Scan for the cell matching the given text and deliver its [x, y] coordinate at center. 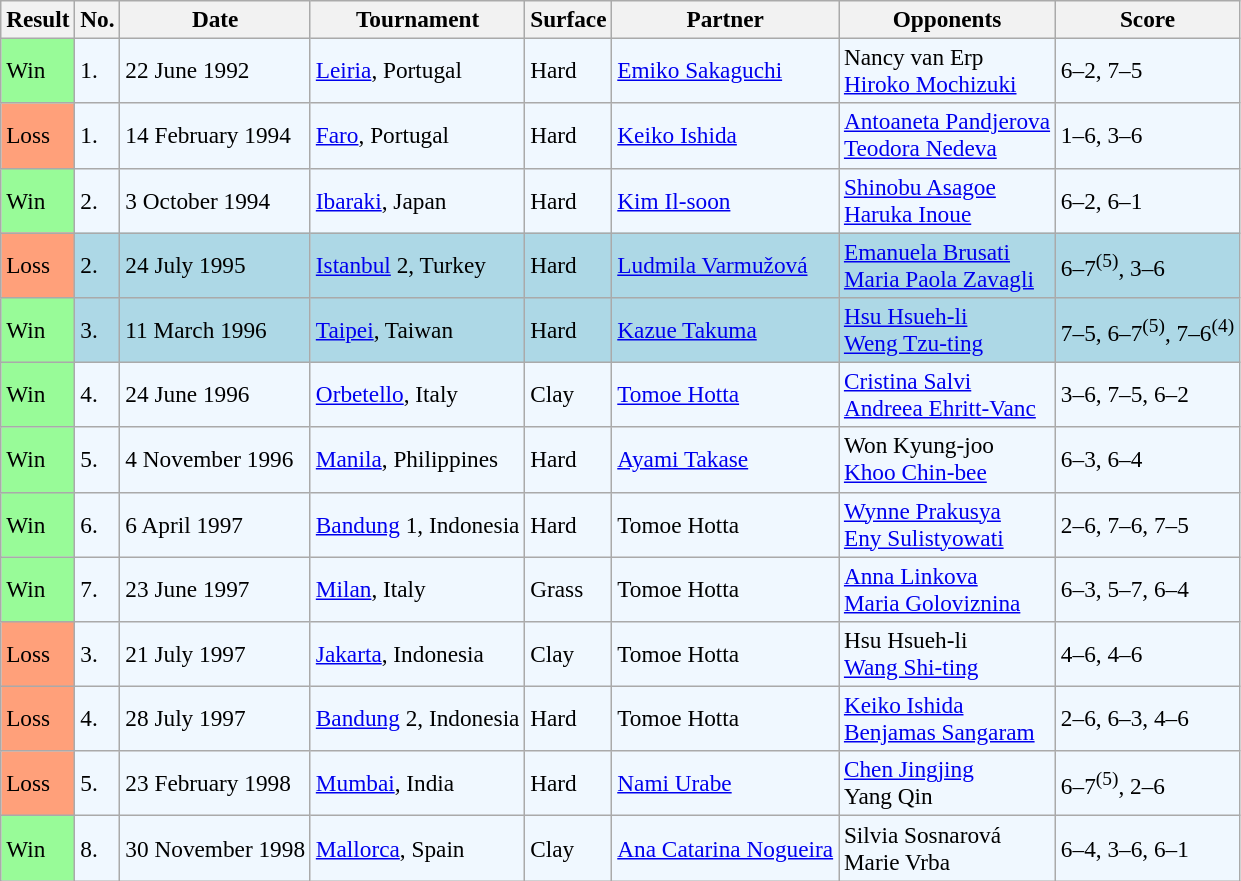
3–6, 7–5, 6–2 [1147, 394]
6–4, 3–6, 6–1 [1147, 848]
Partner [726, 19]
2–6, 7–6, 7–5 [1147, 524]
6–3, 5–7, 6–4 [1147, 588]
Emiko Sakaguchi [726, 70]
Bandung 1, Indonesia [417, 524]
6. [98, 524]
Chen Jingjing Yang Qin [948, 784]
23 June 1997 [215, 588]
11 March 1996 [215, 330]
Wynne Prakusya Eny Sulistyowati [948, 524]
Score [1147, 19]
Cristina Salvi Andreea Ehritt-Vanc [948, 394]
Nami Urabe [726, 784]
Tournament [417, 19]
1–6, 3–6 [1147, 136]
4 November 1996 [215, 460]
6–3, 6–4 [1147, 460]
21 July 1997 [215, 654]
Hsu Hsueh-li Weng Tzu-ting [948, 330]
22 June 1992 [215, 70]
Result [38, 19]
Milan, Italy [417, 588]
Grass [568, 588]
7. [98, 588]
24 July 1995 [215, 264]
Orbetello, Italy [417, 394]
6–2, 6–1 [1147, 200]
24 June 1996 [215, 394]
Kim Il-soon [726, 200]
Date [215, 19]
Keiko Ishida [726, 136]
Ibaraki, Japan [417, 200]
6–2, 7–5 [1147, 70]
2–6, 6–3, 4–6 [1147, 718]
Mumbai, India [417, 784]
4–6, 4–6 [1147, 654]
6–7(5), 2–6 [1147, 784]
Bandung 2, Indonesia [417, 718]
3 October 1994 [215, 200]
7–5, 6–7(5), 7–6(4) [1147, 330]
23 February 1998 [215, 784]
Ayami Takase [726, 460]
14 February 1994 [215, 136]
Anna Linkova Maria Goloviznina [948, 588]
Antoaneta Pandjerova Teodora Nedeva [948, 136]
Shinobu Asagoe Haruka Inoue [948, 200]
No. [98, 19]
Surface [568, 19]
Nancy van Erp Hiroko Mochizuki [948, 70]
Won Kyung-joo Khoo Chin-bee [948, 460]
Opponents [948, 19]
Ludmila Varmužová [726, 264]
6 April 1997 [215, 524]
28 July 1997 [215, 718]
Manila, Philippines [417, 460]
Faro, Portugal [417, 136]
Mallorca, Spain [417, 848]
Leiria, Portugal [417, 70]
8. [98, 848]
Emanuela Brusati Maria Paola Zavagli [948, 264]
Istanbul 2, Turkey [417, 264]
Kazue Takuma [726, 330]
Ana Catarina Nogueira [726, 848]
Keiko Ishida Benjamas Sangaram [948, 718]
Taipei, Taiwan [417, 330]
Hsu Hsueh-li Wang Shi-ting [948, 654]
Silvia Sosnarová Marie Vrba [948, 848]
6–7(5), 3–6 [1147, 264]
30 November 1998 [215, 848]
Jakarta, Indonesia [417, 654]
